From the cell containing the given text, extract its center point as [X, Y] coordinate. 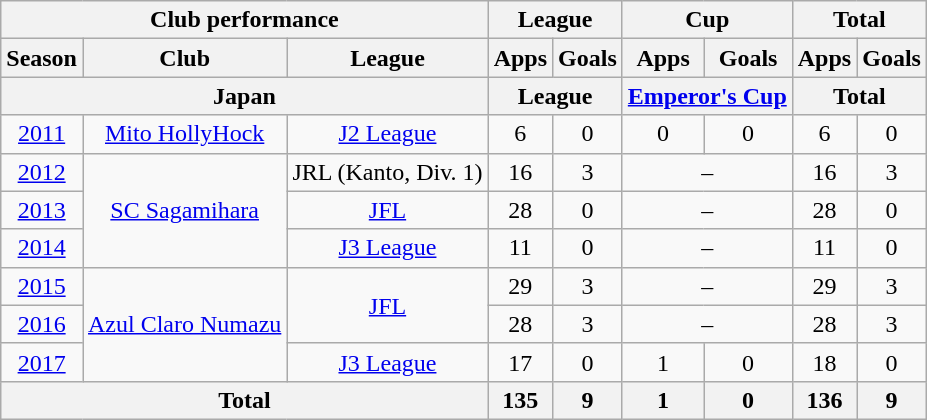
135 [520, 400]
Mito HollyHock [184, 134]
2013 [42, 210]
J2 League [388, 134]
2017 [42, 362]
Japan [244, 96]
136 [824, 400]
Club performance [244, 20]
2011 [42, 134]
Club [184, 58]
JRL (Kanto, Div. 1) [388, 172]
2015 [42, 286]
17 [520, 362]
2012 [42, 172]
Emperor's Cup [707, 96]
Season [42, 58]
18 [824, 362]
Azul Claro Numazu [184, 324]
Cup [707, 20]
2016 [42, 324]
2014 [42, 248]
SC Sagamihara [184, 210]
